Identify which cell holds the provided text, then report its [X, Y] central coordinate. 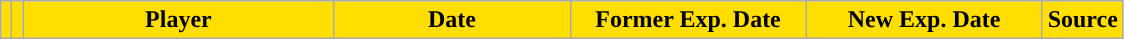
Player [178, 20]
Former Exp. Date [688, 20]
Date [452, 20]
Source [1082, 20]
New Exp. Date [924, 20]
